Extract the (X, Y) coordinate from the center of the cell holding the provided text.  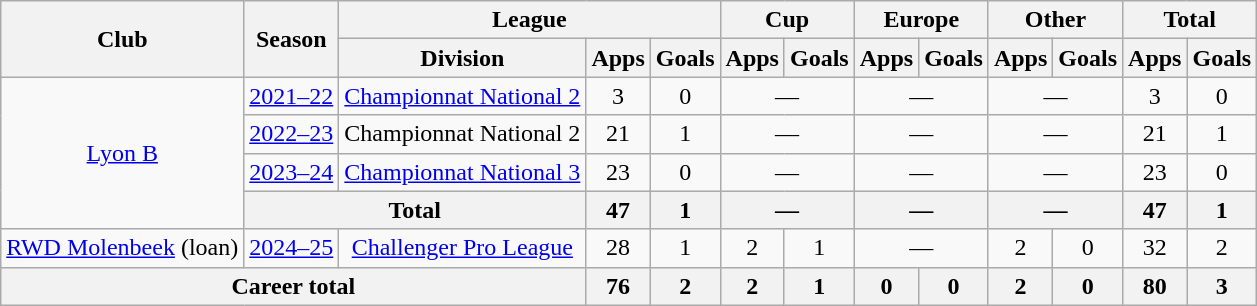
Championnat National 3 (462, 172)
28 (618, 248)
Other (1055, 20)
Cup (787, 20)
Season (292, 39)
Challenger Pro League (462, 248)
Division (462, 58)
Career total (294, 286)
2021–22 (292, 96)
80 (1155, 286)
32 (1155, 248)
League (530, 20)
Lyon B (122, 153)
2024–25 (292, 248)
2023–24 (292, 172)
76 (618, 286)
Club (122, 39)
RWD Molenbeek (loan) (122, 248)
Europe (921, 20)
2022–23 (292, 134)
